For the text-containing cell, return its midpoint in (x, y) coordinate format. 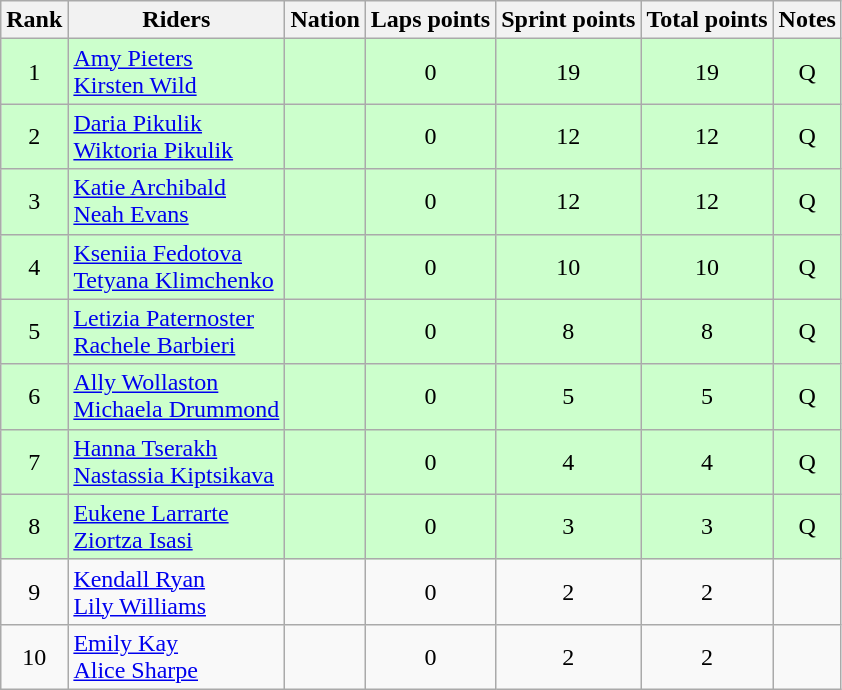
9 (34, 592)
Total points (707, 20)
Katie ArchibaldNeah Evans (176, 202)
Laps points (430, 20)
Rank (34, 20)
6 (34, 396)
Nation (325, 20)
Ally WollastonMichaela Drummond (176, 396)
Kendall RyanLily Williams (176, 592)
Notes (807, 20)
Amy PietersKirsten Wild (176, 72)
7 (34, 462)
Letizia PaternosterRachele Barbieri (176, 332)
Emily KayAlice Sharpe (176, 656)
Sprint points (568, 20)
Hanna TserakhNastassia Kiptsikava (176, 462)
1 (34, 72)
Eukene LarrarteZiortza Isasi (176, 526)
Riders (176, 20)
Kseniia FedotovaTetyana Klimchenko (176, 266)
Daria PikulikWiktoria Pikulik (176, 136)
